Scan for the cell matching the given text and deliver its (x, y) coordinate at center. 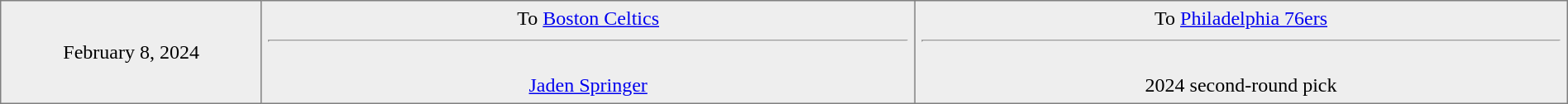
To Boston CelticsJaden Springer (587, 52)
To Philadelphia 76ers2024 second-round pick (1241, 52)
February 8, 2024 (131, 52)
